Capture the cell that displays the provided text and extract its [X, Y] central coordinate. 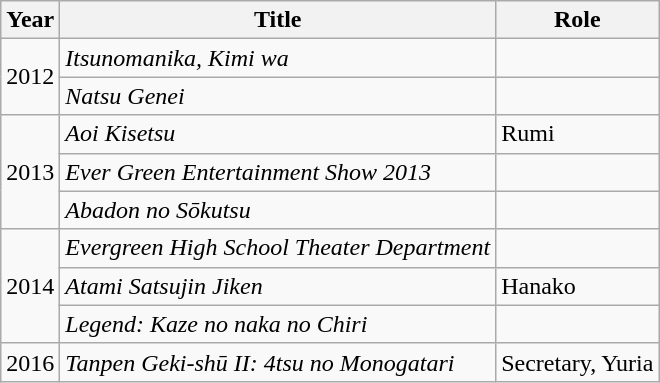
Legend: Kaze no naka no Chiri [278, 324]
Rumi [578, 134]
Role [578, 20]
Hanako [578, 286]
2014 [30, 286]
Year [30, 20]
Aoi Kisetsu [278, 134]
Abadon no Sōkutsu [278, 210]
Evergreen High School Theater Department [278, 248]
Tanpen Geki-shū II: 4tsu no Monogatari [278, 362]
2013 [30, 172]
Atami Satsujin Jiken [278, 286]
2016 [30, 362]
Natsu Genei [278, 96]
Itsunomanika, Kimi wa [278, 58]
Title [278, 20]
Ever Green Entertainment Show 2013 [278, 172]
2012 [30, 77]
Secretary, Yuria [578, 362]
